Return the (X, Y) coordinate for the center point of the cell that contains the specified text.  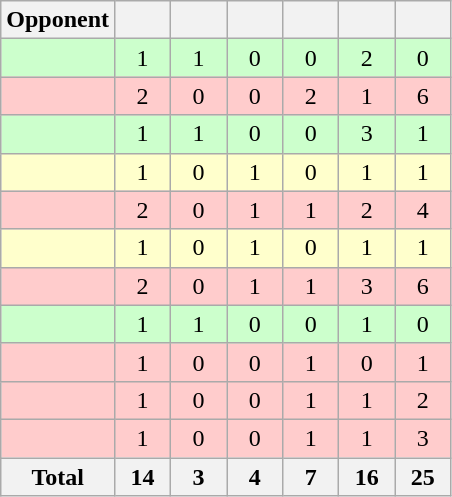
16 (367, 477)
14 (143, 477)
25 (423, 477)
Total (58, 477)
7 (311, 477)
Opponent (58, 20)
